Extract the (X, Y) coordinate from the center of the cell holding the provided text.  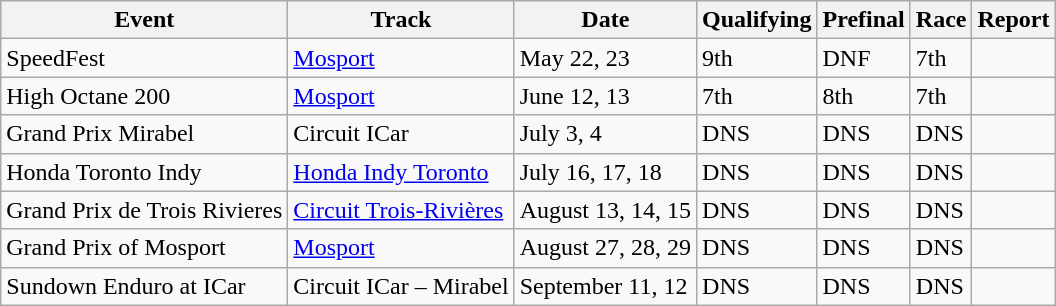
September 11, 12 (605, 286)
Date (605, 20)
Circuit ICar (401, 134)
July 3, 4 (605, 134)
August 27, 28, 29 (605, 248)
Grand Prix de Trois Rivieres (144, 210)
Grand Prix Mirabel (144, 134)
Prefinal (864, 20)
June 12, 13 (605, 96)
High Octane 200 (144, 96)
Qualifying (757, 20)
Honda Toronto Indy (144, 172)
Circuit Trois-Rivières (401, 210)
Report (1014, 20)
DNF (864, 58)
SpeedFest (144, 58)
Track (401, 20)
July 16, 17, 18 (605, 172)
Circuit ICar – Mirabel (401, 286)
Grand Prix of Mosport (144, 248)
May 22, 23 (605, 58)
Sundown Enduro at ICar (144, 286)
Event (144, 20)
Honda Indy Toronto (401, 172)
9th (757, 58)
8th (864, 96)
Race (941, 20)
August 13, 14, 15 (605, 210)
